Pinpoint the cell where the given text exists, returning its [X, Y] midpoint coordinate. 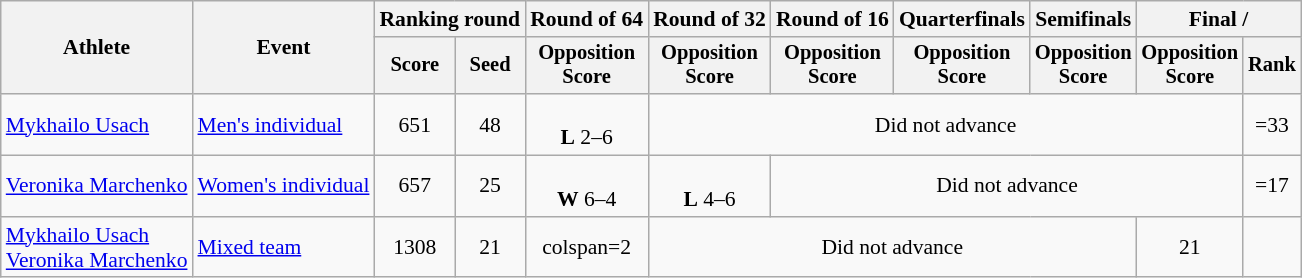
Athlete [97, 48]
Quarterfinals [962, 19]
Mixed team [283, 248]
Final / [1218, 19]
Semifinals [1084, 19]
Rank [1272, 66]
657 [414, 186]
Score [414, 66]
1308 [414, 248]
Seed [490, 66]
Women's individual [283, 186]
Mykhailo UsachVeronika Marchenko [97, 248]
L 4–6 [710, 186]
Men's individual [283, 124]
Round of 32 [710, 19]
Event [283, 48]
Round of 16 [832, 19]
L 2–6 [586, 124]
=33 [1272, 124]
W 6–4 [586, 186]
Round of 64 [586, 19]
colspan=2 [586, 248]
25 [490, 186]
=17 [1272, 186]
48 [490, 124]
651 [414, 124]
Mykhailo Usach [97, 124]
Ranking round [450, 19]
Veronika Marchenko [97, 186]
